Identify which cell holds the provided text, then report its [X, Y] central coordinate. 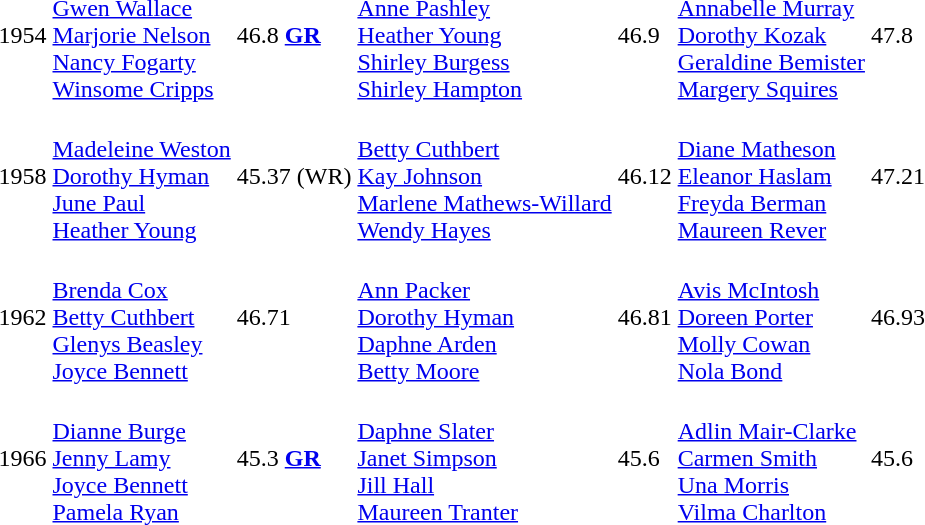
Brenda CoxBetty CuthbertGlenys BeasleyJoyce Bennett [142, 317]
45.37 (WR) [294, 176]
Madeleine WestonDorothy HymanJune PaulHeather Young [142, 176]
Diane MathesonEleanor HaslamFreyda BermanMaureen Rever [771, 176]
Ann PackerDorothy HymanDaphne ArdenBetty Moore [484, 317]
Betty CuthbertKay JohnsonMarlene Mathews-WillardWendy Hayes [484, 176]
46.71 [294, 317]
Avis McIntoshDoreen PorterMolly CowanNola Bond [771, 317]
46.81 [644, 317]
46.12 [644, 176]
